For the text-containing cell, return its midpoint in (x, y) coordinate format. 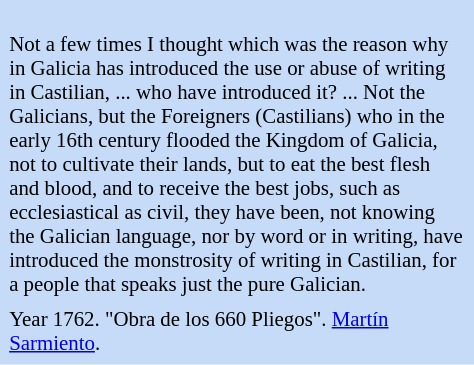
Year 1762. "Obra de los 660 Pliegos". Martín Sarmiento. (238, 332)
